Return [X, Y] of the center of cell containing provided text 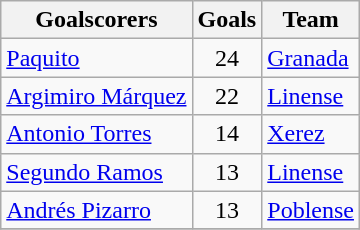
Goalscorers [96, 20]
Andrés Pizarro [96, 210]
Xerez [311, 134]
22 [227, 96]
24 [227, 58]
Granada [311, 58]
Goals [227, 20]
Argimiro Márquez [96, 96]
Antonio Torres [96, 134]
Segundo Ramos [96, 172]
Paquito [96, 58]
14 [227, 134]
Poblense [311, 210]
Team [311, 20]
